Find where the given text appears and provide that cell's center as (X, Y) coordinate. 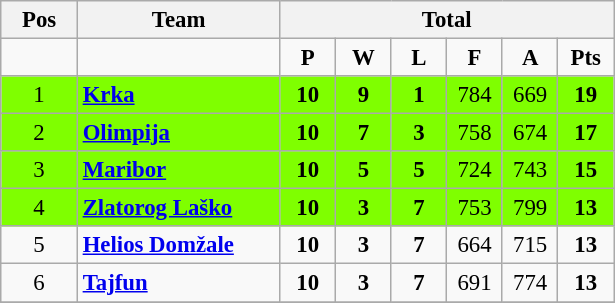
4 (40, 208)
A (530, 58)
Maribor (178, 170)
691 (475, 283)
6 (40, 283)
15 (586, 170)
784 (475, 95)
799 (530, 208)
674 (530, 133)
Pts (586, 58)
Tajfun (178, 283)
Team (178, 20)
669 (530, 95)
743 (530, 170)
Total (447, 20)
753 (475, 208)
P (308, 58)
Helios Domžale (178, 245)
19 (586, 95)
Krka (178, 95)
L (419, 58)
724 (475, 170)
Olimpija (178, 133)
17 (586, 133)
9 (364, 95)
Zlatorog Laško (178, 208)
758 (475, 133)
Pos (40, 20)
2 (40, 133)
W (364, 58)
F (475, 58)
664 (475, 245)
715 (530, 245)
774 (530, 283)
